Search for the cell housing the specified text and yield its [X, Y] center coordinate. 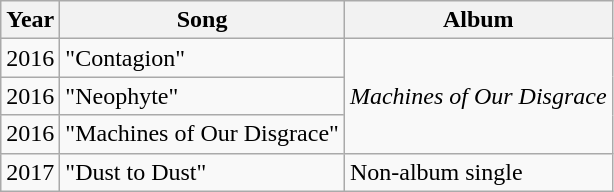
Year [30, 20]
"Dust to Dust" [202, 172]
"Neophyte" [202, 96]
Non-album single [478, 172]
2017 [30, 172]
"Contagion" [202, 58]
"Machines of Our Disgrace" [202, 134]
Machines of Our Disgrace [478, 96]
Album [478, 20]
Song [202, 20]
